Output the (X, Y) coordinate of the center of the cell containing the given text.  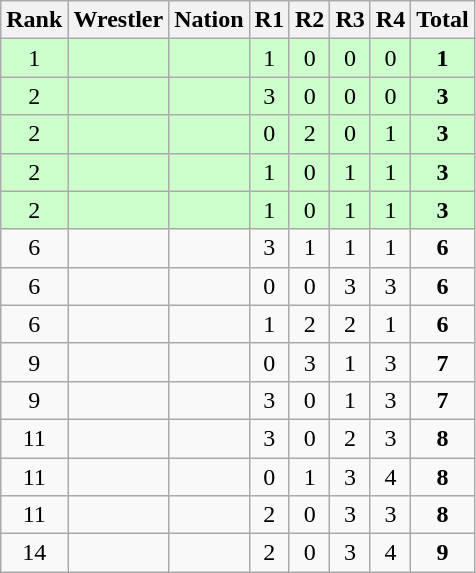
R3 (350, 20)
Wrestler (118, 20)
Rank (34, 20)
R2 (309, 20)
Nation (209, 20)
R1 (269, 20)
Total (443, 20)
R4 (390, 20)
14 (34, 553)
